For the text-containing cell, return its midpoint in (x, y) coordinate format. 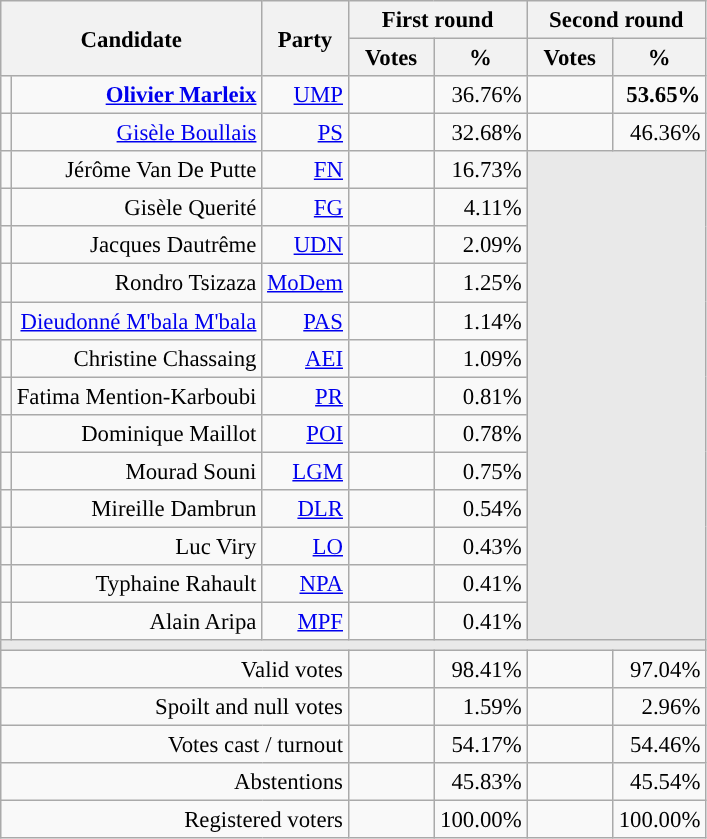
AEI (306, 358)
2.96% (660, 707)
Christine Chassaing (136, 358)
97.04% (660, 670)
Typhaine Rahault (136, 584)
2.09% (480, 245)
Dominique Maillot (136, 433)
Abstentions (175, 782)
NPA (306, 584)
LO (306, 546)
Second round (616, 20)
46.36% (660, 133)
98.41% (480, 670)
54.46% (660, 745)
4.11% (480, 208)
Dieudonné M'bala M'bala (136, 321)
Spoilt and null votes (175, 707)
Gisèle Querité (136, 208)
Luc Viry (136, 546)
Candidate (132, 38)
Valid votes (175, 670)
45.54% (660, 782)
UDN (306, 245)
MPF (306, 621)
POI (306, 433)
PS (306, 133)
Party (306, 38)
0.75% (480, 471)
PR (306, 396)
45.83% (480, 782)
Jérôme Van De Putte (136, 170)
Jacques Dautrême (136, 245)
1.25% (480, 283)
Olivier Marleix (136, 95)
1.59% (480, 707)
0.54% (480, 509)
Registered voters (175, 820)
Fatima Mention-Karboubi (136, 396)
FG (306, 208)
PAS (306, 321)
1.09% (480, 358)
16.73% (480, 170)
DLR (306, 509)
UMP (306, 95)
Gisèle Boullais (136, 133)
Mourad Souni (136, 471)
LGM (306, 471)
0.43% (480, 546)
54.17% (480, 745)
Rondro Tsizaza (136, 283)
MoDem (306, 283)
32.68% (480, 133)
1.14% (480, 321)
0.78% (480, 433)
0.81% (480, 396)
Alain Aripa (136, 621)
Mireille Dambrun (136, 509)
FN (306, 170)
First round (438, 20)
36.76% (480, 95)
Votes cast / turnout (175, 745)
53.65% (660, 95)
